Identify which cell holds the provided text, then report its [X, Y] central coordinate. 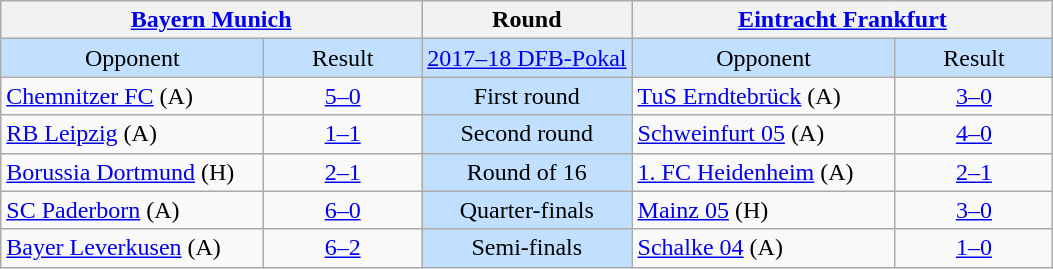
4–0 [974, 134]
Semi-finals [527, 248]
5–0 [343, 96]
Chemnitzer FC (A) [132, 96]
Eintracht Frankfurt [842, 20]
TuS Erndtebrück (A) [764, 96]
Round of 16 [527, 172]
Schweinfurt 05 (A) [764, 134]
Bayern Munich [212, 20]
Borussia Dortmund (H) [132, 172]
6–0 [343, 210]
RB Leipzig (A) [132, 134]
1–0 [974, 248]
6–2 [343, 248]
1–1 [343, 134]
Mainz 05 (H) [764, 210]
Quarter-finals [527, 210]
Second round [527, 134]
Round [527, 20]
Schalke 04 (A) [764, 248]
First round [527, 96]
2017–18 DFB-Pokal [527, 58]
Bayer Leverkusen (A) [132, 248]
1. FC Heidenheim (A) [764, 172]
SC Paderborn (A) [132, 210]
